Identify which cell holds the provided text, then report its (x, y) central coordinate. 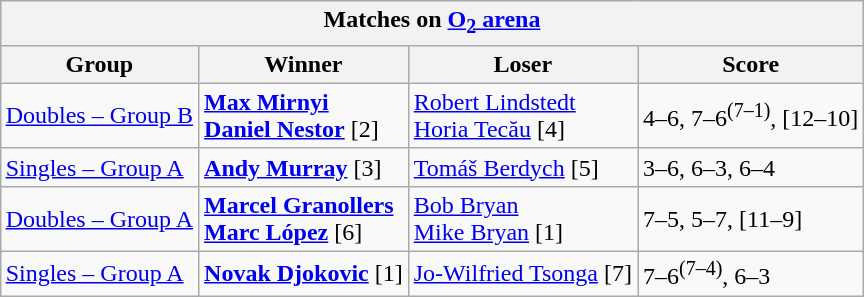
Novak Djokovic [1] (304, 274)
Marcel Granollers Marc López [6] (304, 218)
Bob Bryan Mike Bryan [1] (522, 218)
Group (99, 64)
Max Mirnyi Daniel Nestor [2] (304, 116)
Jo-Wilfried Tsonga [7] (522, 274)
Score (751, 64)
Loser (522, 64)
7–6(7–4), 6–3 (751, 274)
Tomáš Berdych [5] (522, 167)
Doubles – Group B (99, 116)
7–5, 5–7, [11–9] (751, 218)
Winner (304, 64)
Matches on O2 arena (432, 23)
3–6, 6–3, 6–4 (751, 167)
Robert Lindstedt Horia Tecău [4] (522, 116)
Doubles – Group A (99, 218)
Andy Murray [3] (304, 167)
4–6, 7–6(7–1), [12–10] (751, 116)
